For the text-containing cell, return its midpoint in (X, Y) coordinate format. 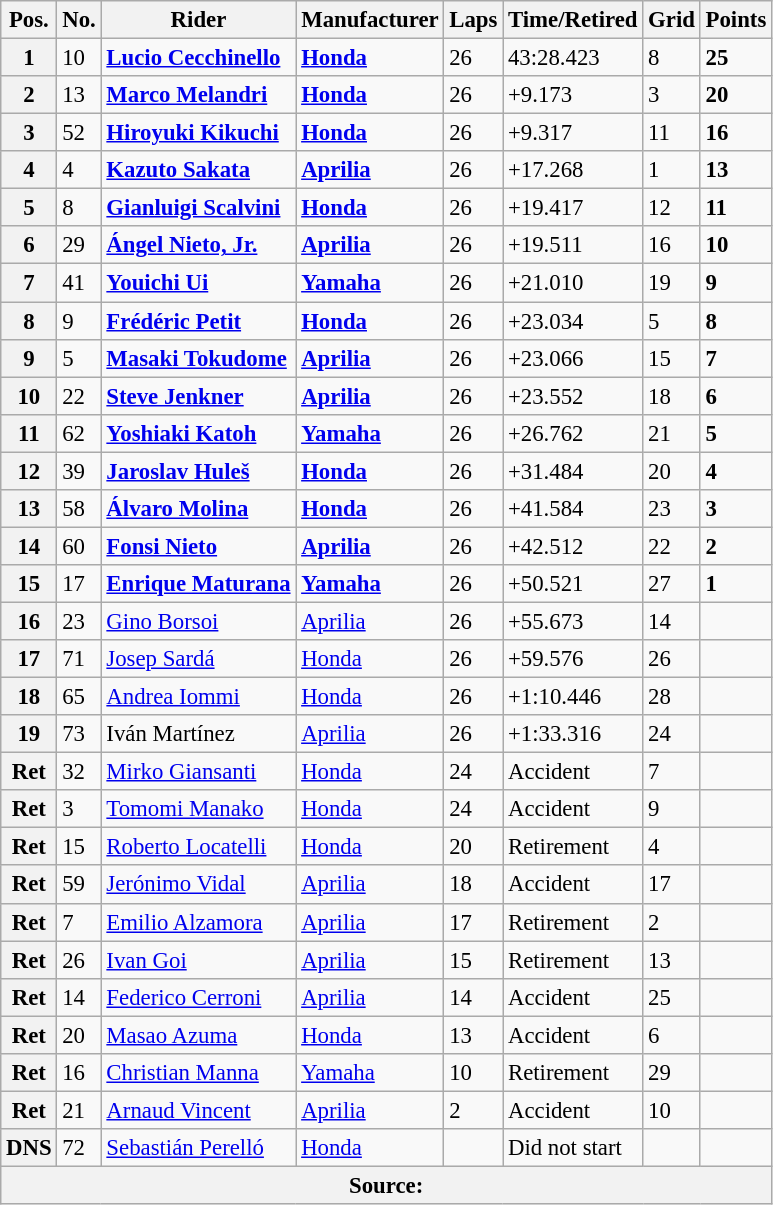
+9.173 (573, 95)
Josep Sardá (198, 659)
60 (79, 546)
Hiroyuki Kikuchi (198, 133)
Ángel Nieto, Jr. (198, 245)
Jaroslav Huleš (198, 471)
Enrique Maturana (198, 584)
39 (79, 471)
71 (79, 659)
Frédéric Petit (198, 321)
Marco Melandri (198, 95)
Álvaro Molina (198, 509)
Arnaud Vincent (198, 1110)
+23.034 (573, 321)
Time/Retired (573, 20)
Ivan Goi (198, 960)
72 (79, 1148)
Lucio Cecchinello (198, 58)
+21.010 (573, 283)
Steve Jenkner (198, 396)
+17.268 (573, 170)
Source: (386, 1185)
Masao Azuma (198, 1035)
Points (736, 20)
Iván Martínez (198, 734)
43:28.423 (573, 58)
Youichi Ui (198, 283)
+55.673 (573, 621)
+1:10.446 (573, 697)
+1:33.316 (573, 734)
62 (79, 433)
41 (79, 283)
Tomomi Manako (198, 809)
+19.511 (573, 245)
Laps (474, 20)
Rider (198, 20)
Kazuto Sakata (198, 170)
No. (79, 20)
Roberto Locatelli (198, 847)
+31.484 (573, 471)
73 (79, 734)
27 (672, 584)
+19.417 (573, 208)
28 (672, 697)
+9.317 (573, 133)
Manufacturer (370, 20)
52 (79, 133)
Gianluigi Scalvini (198, 208)
Federico Cerroni (198, 997)
Jerónimo Vidal (198, 885)
+42.512 (573, 546)
59 (79, 885)
32 (79, 772)
Masaki Tokudome (198, 358)
Mirko Giansanti (198, 772)
Grid (672, 20)
Did not start (573, 1148)
Yoshiaki Katoh (198, 433)
+59.576 (573, 659)
Emilio Alzamora (198, 922)
+26.762 (573, 433)
Christian Manna (198, 1073)
Fonsi Nieto (198, 546)
+23.066 (573, 358)
DNS (29, 1148)
65 (79, 697)
Andrea Iommi (198, 697)
58 (79, 509)
+41.584 (573, 509)
Gino Borsoi (198, 621)
Sebastián Perelló (198, 1148)
+50.521 (573, 584)
+23.552 (573, 396)
Pos. (29, 20)
